Extract the (x, y) coordinate from the center of the cell holding the provided text.  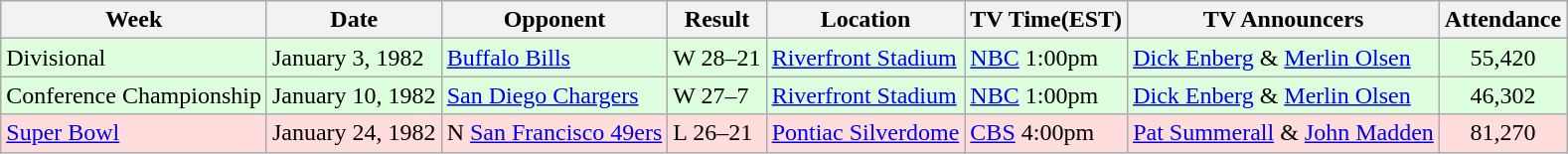
W 27–7 (717, 95)
CBS 4:00pm (1046, 133)
January 3, 1982 (354, 58)
TV Time(EST) (1046, 20)
January 10, 1982 (354, 95)
Date (354, 20)
46,302 (1502, 95)
Pat Summerall & John Madden (1284, 133)
Super Bowl (134, 133)
Result (717, 20)
Attendance (1502, 20)
San Diego Chargers (554, 95)
Conference Championship (134, 95)
Opponent (554, 20)
Week (134, 20)
January 24, 1982 (354, 133)
Divisional (134, 58)
Location (865, 20)
Buffalo Bills (554, 58)
Pontiac Silverdome (865, 133)
W 28–21 (717, 58)
81,270 (1502, 133)
L 26–21 (717, 133)
TV Announcers (1284, 20)
55,420 (1502, 58)
N San Francisco 49ers (554, 133)
